Find where the given text appears and provide that cell's center as [X, Y] coordinate. 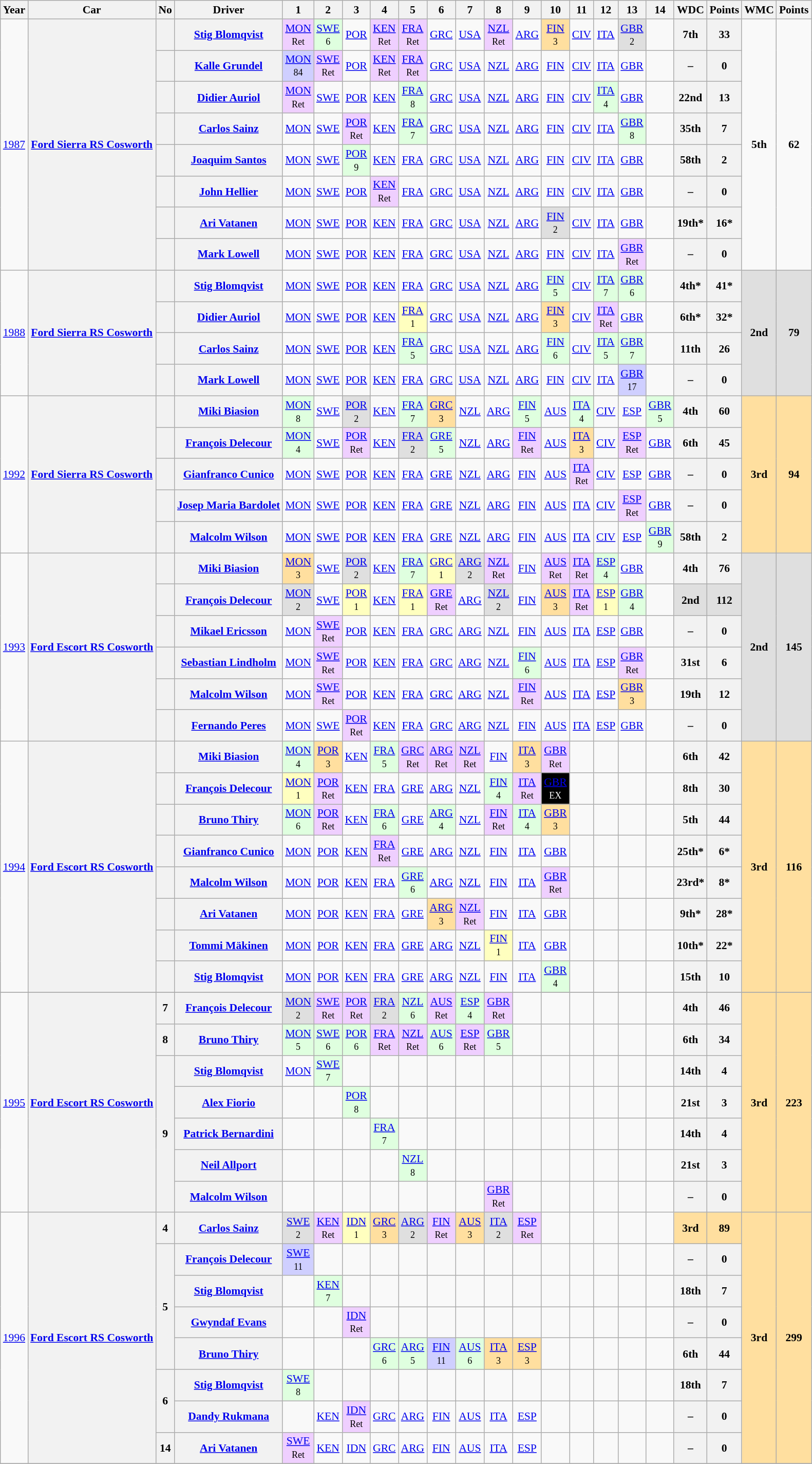
MON3 [298, 568]
Mikael Ericsson [229, 631]
IDN1 [356, 1228]
94 [794, 474]
6* [724, 851]
SWE8 [298, 1385]
GBR17 [632, 380]
Gwyndaf Evans [229, 1323]
FRA6 [384, 820]
ARGRet [441, 757]
19th [690, 694]
POR9 [356, 160]
62 [794, 145]
MON8 [298, 411]
8th [690, 788]
15th [690, 977]
19th* [690, 223]
4th* [690, 286]
112 [724, 600]
Neil Allport [229, 1165]
ARG4 [441, 820]
Alex Fiorio [229, 1103]
FIN11 [441, 1354]
ARG3 [441, 914]
89 [724, 1228]
10th* [690, 946]
Joaquim Santos [229, 160]
42 [724, 757]
John Hellier [229, 191]
11 [581, 10]
25th* [690, 851]
GBR7 [632, 348]
POR1 [356, 600]
POR6 [356, 1040]
No [165, 10]
145 [794, 647]
16* [724, 223]
POR3 [328, 757]
22nd [690, 98]
Year [14, 10]
FIN2 [556, 223]
6th* [690, 318]
Kalle Grundel [229, 66]
Josep Maria Bardolet [229, 506]
28* [724, 914]
1995 [14, 1103]
32* [724, 318]
Patrick Bernardini [229, 1134]
GBR2 [632, 35]
ESP1 [606, 600]
1994 [14, 867]
Driver [229, 10]
ARG5 [413, 1354]
223 [794, 1103]
MON84 [298, 66]
1 [298, 10]
FRA8 [413, 98]
MON6 [298, 820]
NZL8 [413, 1165]
GRERet [441, 600]
WMC [759, 10]
MON1 [298, 788]
299 [794, 1338]
NZL2 [499, 600]
SWE7 [328, 1071]
GBR9 [660, 538]
23rd* [690, 883]
IDN [356, 1448]
SWE11 [298, 1260]
POR8 [356, 1103]
46 [724, 1008]
79 [794, 333]
GBR8 [632, 128]
34 [724, 1040]
NZL6 [413, 1008]
WDC [690, 10]
GRCRet [413, 757]
GRE6 [413, 883]
1987 [14, 145]
1988 [14, 333]
116 [794, 867]
30 [724, 788]
7th [690, 35]
31st [690, 663]
1992 [14, 474]
ITA7 [606, 286]
ITA5 [606, 348]
45 [724, 443]
GRC6 [384, 1354]
MON5 [298, 1040]
GBR6 [632, 286]
22* [724, 946]
11th [690, 348]
33 [724, 35]
1996 [14, 1338]
Car [91, 10]
GRE5 [441, 443]
FIN4 [499, 788]
KEN7 [328, 1291]
Sebastian Lindholm [229, 663]
Dandy Rukmana [229, 1416]
ESP3 [527, 1354]
Tommi Mäkinen [229, 946]
41* [724, 286]
FIN1 [499, 946]
ITA2 [499, 1228]
35th [690, 128]
60 [724, 411]
9th* [690, 914]
Fernando Peres [229, 726]
1993 [14, 647]
76 [724, 568]
GBREX [556, 788]
SWE2 [298, 1228]
GRC1 [441, 568]
26 [724, 348]
8* [724, 883]
